Output the (x, y) coordinate of the center of the cell containing the given text.  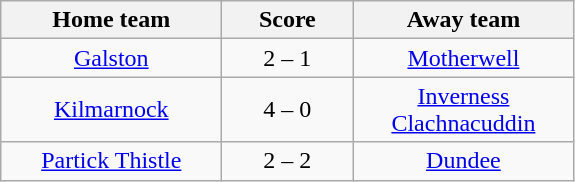
Motherwell (464, 58)
Home team (112, 20)
Away team (464, 20)
2 – 2 (288, 161)
2 – 1 (288, 58)
Kilmarnock (112, 110)
Dundee (464, 161)
Inverness Clachnacuddin (464, 110)
4 – 0 (288, 110)
Partick Thistle (112, 161)
Score (288, 20)
Galston (112, 58)
